Extract the [X, Y] coordinate from the center of the cell holding the provided text.  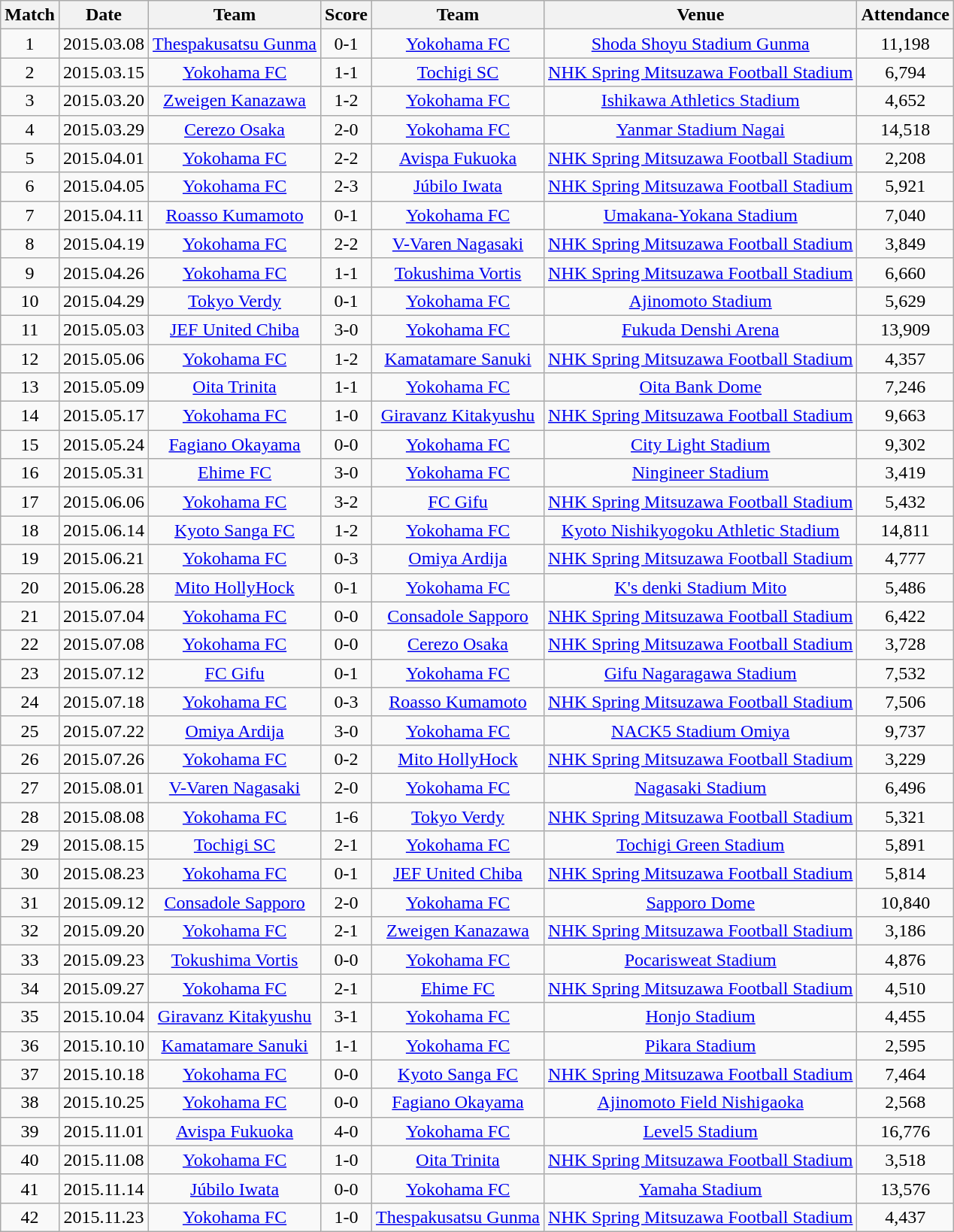
Pocarisweat Stadium [701, 960]
2015.06.06 [104, 502]
42 [30, 1217]
14,518 [905, 129]
6 [30, 187]
Oita Bank Dome [701, 387]
14,811 [905, 530]
7 [30, 215]
7,532 [905, 673]
4,437 [905, 1217]
16 [30, 473]
Yamaha Stadium [701, 1188]
23 [30, 673]
25 [30, 730]
2015.07.12 [104, 673]
28 [30, 816]
Pikara Stadium [701, 1045]
2015.03.08 [104, 44]
31 [30, 903]
11,198 [905, 44]
2015.08.23 [104, 874]
2015.07.08 [104, 645]
2015.04.11 [104, 215]
3,229 [905, 759]
2015.06.21 [104, 559]
3,728 [905, 645]
13 [30, 387]
4,510 [905, 988]
2015.06.28 [104, 587]
2015.11.01 [104, 1131]
21 [30, 616]
3,849 [905, 244]
2015.08.01 [104, 787]
2015.07.26 [104, 759]
11 [30, 329]
2015.09.20 [104, 931]
2015.04.29 [104, 301]
38 [30, 1103]
0-2 [347, 759]
36 [30, 1045]
9,663 [905, 416]
Nagasaki Stadium [701, 787]
4,357 [905, 359]
2015.05.09 [104, 387]
2015.08.15 [104, 845]
15 [30, 445]
7,464 [905, 1074]
10 [30, 301]
20 [30, 587]
2015.11.08 [104, 1160]
Date [104, 15]
33 [30, 960]
Venue [701, 15]
2015.07.22 [104, 730]
24 [30, 702]
4 [30, 129]
2015.10.18 [104, 1074]
2015.04.19 [104, 244]
39 [30, 1131]
5,432 [905, 502]
8 [30, 244]
2,595 [905, 1045]
2015.05.06 [104, 359]
Sapporo Dome [701, 903]
2015.05.17 [104, 416]
5,891 [905, 845]
5,629 [905, 301]
2015.11.23 [104, 1217]
18 [30, 530]
9 [30, 272]
City Light Stadium [701, 445]
2,568 [905, 1103]
Ajinomoto Field Nishigaoka [701, 1103]
2015.05.31 [104, 473]
3 [30, 101]
12 [30, 359]
2015.03.15 [104, 72]
2015.07.04 [104, 616]
Ishikawa Athletics Stadium [701, 101]
2015.05.24 [104, 445]
6,794 [905, 72]
26 [30, 759]
4,876 [905, 960]
2015.10.04 [104, 1017]
Score [347, 15]
2015.04.05 [104, 187]
2015.07.18 [104, 702]
34 [30, 988]
2015.09.12 [104, 903]
7,246 [905, 387]
2015.03.20 [104, 101]
3,186 [905, 931]
14 [30, 416]
16,776 [905, 1131]
Umakana-Yokana Stadium [701, 215]
2 [30, 72]
Kyoto Nishikyogoku Athletic Stadium [701, 530]
Level5 Stadium [701, 1131]
5,321 [905, 816]
3-2 [347, 502]
32 [30, 931]
Yanmar Stadium Nagai [701, 129]
17 [30, 502]
10,840 [905, 903]
3,518 [905, 1160]
27 [30, 787]
5,486 [905, 587]
2015.10.10 [104, 1045]
Tochigi Green Stadium [701, 845]
13,909 [905, 329]
1-6 [347, 816]
Shoda Shoyu Stadium Gunma [701, 44]
30 [30, 874]
29 [30, 845]
9,302 [905, 445]
2,208 [905, 158]
40 [30, 1160]
2015.10.25 [104, 1103]
Ajinomoto Stadium [701, 301]
K's denki Stadium Mito [701, 587]
2015.04.01 [104, 158]
6,660 [905, 272]
4,455 [905, 1017]
Gifu Nagaragawa Stadium [701, 673]
5,814 [905, 874]
3-1 [347, 1017]
4,777 [905, 559]
3,419 [905, 473]
2015.09.23 [104, 960]
19 [30, 559]
9,737 [905, 730]
2015.06.14 [104, 530]
6,496 [905, 787]
22 [30, 645]
2015.04.26 [104, 272]
6,422 [905, 616]
2015.08.08 [104, 816]
41 [30, 1188]
37 [30, 1074]
2015.09.27 [104, 988]
1 [30, 44]
Honjo Stadium [701, 1017]
Attendance [905, 15]
7,506 [905, 702]
4,652 [905, 101]
35 [30, 1017]
Ningineer Stadium [701, 473]
Match [30, 15]
13,576 [905, 1188]
2015.05.03 [104, 329]
NACK5 Stadium Omiya [701, 730]
4-0 [347, 1131]
5,921 [905, 187]
5 [30, 158]
2015.03.29 [104, 129]
Fukuda Denshi Arena [701, 329]
2015.11.14 [104, 1188]
7,040 [905, 215]
2-3 [347, 187]
